Detect which cell encompasses the target text, then output its (X, Y) center coordinate. 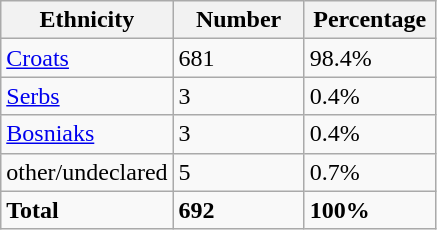
Serbs (87, 96)
Ethnicity (87, 20)
681 (238, 58)
692 (238, 210)
98.4% (370, 58)
Bosniaks (87, 134)
Total (87, 210)
100% (370, 210)
Number (238, 20)
other/undeclared (87, 172)
Percentage (370, 20)
Croats (87, 58)
5 (238, 172)
0.7% (370, 172)
